Detect which cell encompasses the target text, then output its (x, y) center coordinate. 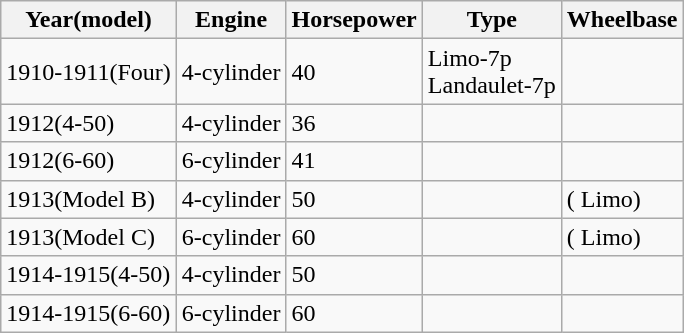
Wheelbase (622, 20)
1913(Model B) (89, 199)
Limo-7pLandaulet-7p (492, 72)
Year(model) (89, 20)
1914-1915(4-50) (89, 275)
36 (354, 123)
Engine (231, 20)
1910-1911(Four) (89, 72)
40 (354, 72)
1914-1915(6-60) (89, 313)
Horsepower (354, 20)
41 (354, 161)
1912(4-50) (89, 123)
Type (492, 20)
1913(Model C) (89, 237)
1912(6-60) (89, 161)
